Capture the cell that displays the provided text and extract its [x, y] central coordinate. 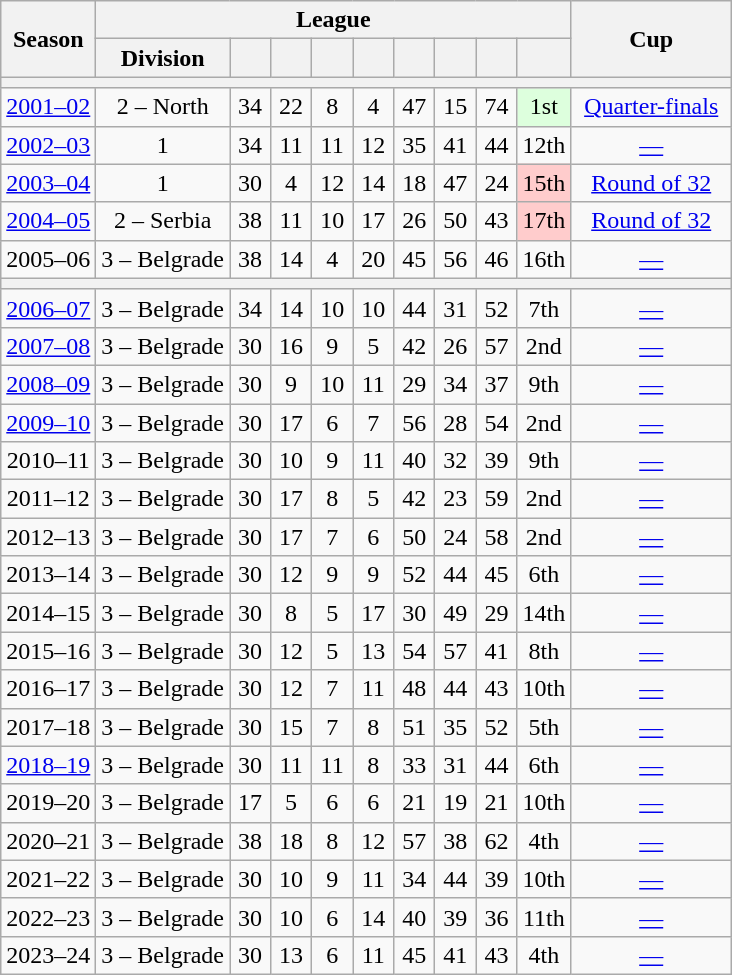
46 [496, 259]
2021–22 [48, 879]
62 [496, 841]
2015–16 [48, 651]
2010–11 [48, 461]
2022–23 [48, 917]
2012–13 [48, 537]
2004–05 [48, 221]
17th [544, 221]
Division [163, 58]
2 – North [163, 107]
2019–20 [48, 803]
Quarter-finals [652, 107]
2016–17 [48, 689]
11th [544, 917]
48 [414, 689]
14th [544, 613]
28 [456, 423]
51 [414, 727]
7th [544, 308]
36 [496, 917]
58 [496, 537]
2001–02 [48, 107]
2013–14 [48, 575]
22 [292, 107]
59 [496, 499]
League [334, 20]
2023–24 [48, 955]
74 [496, 107]
1st [544, 107]
23 [456, 499]
12th [544, 145]
Cup [652, 39]
2008–09 [48, 384]
2009–10 [48, 423]
2006–07 [48, 308]
2003–04 [48, 183]
8th [544, 651]
16th [544, 259]
15th [544, 183]
2018–19 [48, 765]
2005–06 [48, 259]
20 [374, 259]
2002–03 [48, 145]
5th [544, 727]
19 [456, 803]
2007–08 [48, 346]
2 – Serbia [163, 221]
2011–12 [48, 499]
37 [496, 384]
Season [48, 39]
49 [456, 613]
33 [414, 765]
2020–21 [48, 841]
32 [456, 461]
2017–18 [48, 727]
16 [292, 346]
2014–15 [48, 613]
